From the cell containing the given text, extract its center point as (x, y) coordinate. 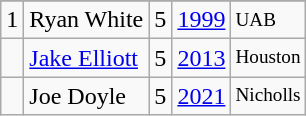
Houston (268, 58)
2013 (202, 58)
UAB (268, 20)
Nicholls (268, 96)
2021 (202, 96)
Joe Doyle (86, 96)
1 (12, 20)
Ryan White (86, 20)
Jake Elliott (86, 58)
1999 (202, 20)
